Provide the (x, y) coordinate of the cell's center where the given text is located.  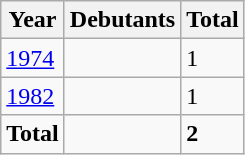
Year (33, 20)
1974 (33, 58)
2 (213, 134)
Debutants (122, 20)
1982 (33, 96)
